Provide the (x, y) coordinate of the cell's center where the given text is located.  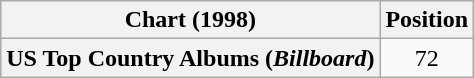
Chart (1998) (190, 20)
72 (427, 58)
US Top Country Albums (Billboard) (190, 58)
Position (427, 20)
